Search for the cell housing the specified text and yield its (x, y) center coordinate. 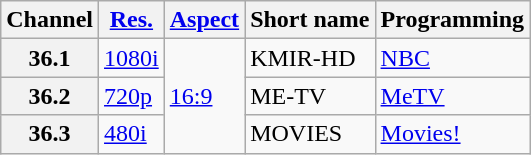
MOVIES (310, 134)
MeTV (452, 96)
ME-TV (310, 96)
Aspect (204, 20)
Movies! (452, 134)
KMIR-HD (310, 58)
36.3 (50, 134)
1080i (132, 58)
Channel (50, 20)
720p (132, 96)
NBC (452, 58)
36.2 (50, 96)
36.1 (50, 58)
Programming (452, 20)
Res. (132, 20)
16:9 (204, 96)
480i (132, 134)
Short name (310, 20)
